Capture the cell that displays the provided text and extract its [x, y] central coordinate. 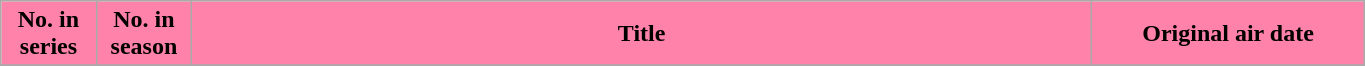
Title [642, 34]
Original air date [1228, 34]
No. inseries [48, 34]
No. inseason [144, 34]
